Pinpoint the cell where the given text exists, returning its (x, y) midpoint coordinate. 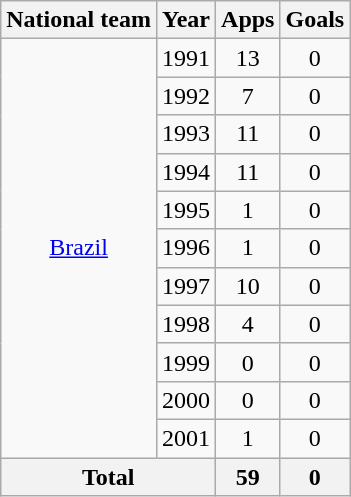
1993 (186, 134)
2001 (186, 438)
1997 (186, 286)
Goals (315, 20)
Total (108, 477)
1996 (186, 248)
1992 (186, 96)
Apps (248, 20)
1998 (186, 324)
59 (248, 477)
13 (248, 58)
2000 (186, 400)
1991 (186, 58)
Year (186, 20)
1995 (186, 210)
1999 (186, 362)
7 (248, 96)
Brazil (79, 248)
1994 (186, 172)
4 (248, 324)
National team (79, 20)
10 (248, 286)
